Extract the [x, y] coordinate from the center of the cell holding the provided text.  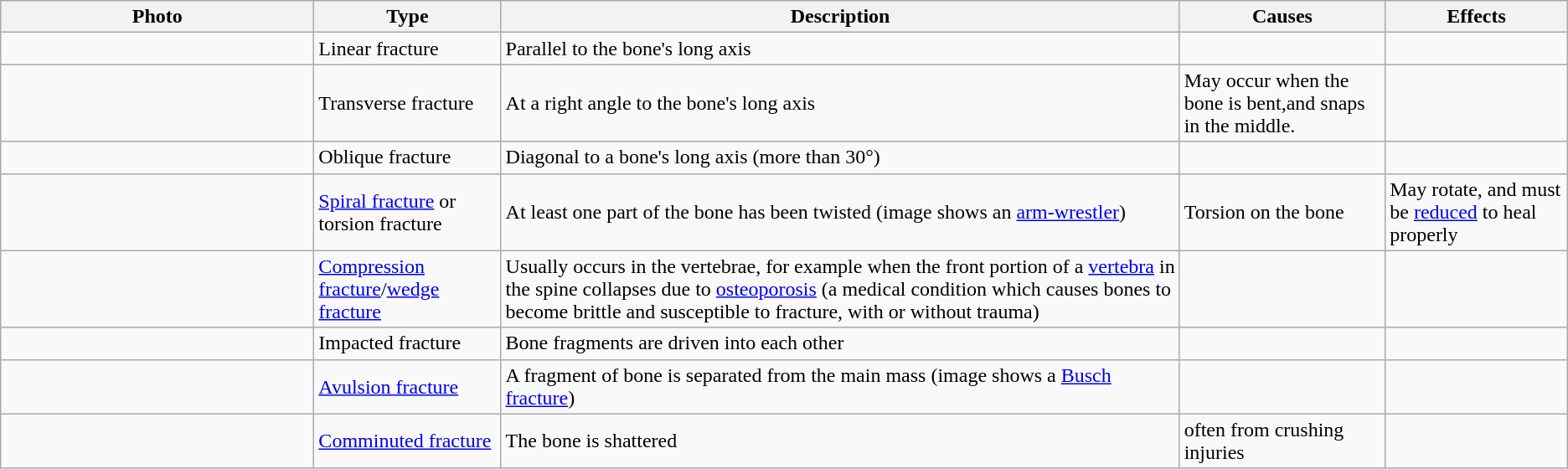
Causes [1282, 17]
Oblique fracture [407, 157]
Description [840, 17]
At a right angle to the bone's long axis [840, 103]
A fragment of bone is separated from the main mass (image shows a Busch fracture) [840, 387]
Effects [1477, 17]
Impacted fracture [407, 343]
May occur when the bone is bent,and snaps in the middle. [1282, 103]
Parallel to the bone's long axis [840, 49]
Linear fracture [407, 49]
Avulsion fracture [407, 387]
Torsion on the bone [1282, 212]
Diagonal to a bone's long axis (more than 30°) [840, 157]
Compression fracture/wedge fracture [407, 289]
The bone is shattered [840, 441]
Transverse fracture [407, 103]
Spiral fracture or torsion fracture [407, 212]
Photo [157, 17]
Bone fragments are driven into each other [840, 343]
May rotate, and must be reduced to heal properly [1477, 212]
Comminuted fracture [407, 441]
At least one part of the bone has been twisted (image shows an arm-wrestler) [840, 212]
often from crushing injuries [1282, 441]
Type [407, 17]
